From the cell containing the given text, extract its center point as (X, Y) coordinate. 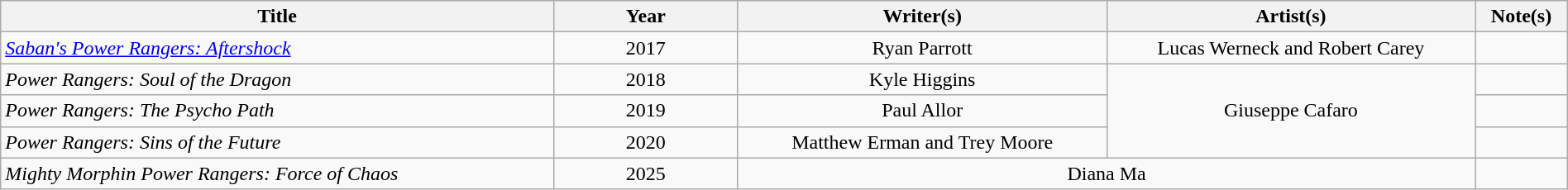
Ryan Parrott (922, 48)
2020 (645, 142)
Power Rangers: Soul of the Dragon (278, 79)
Power Rangers: The Psycho Path (278, 111)
Mighty Morphin Power Rangers: Force of Chaos (278, 173)
Kyle Higgins (922, 79)
Paul Allor (922, 111)
Saban's Power Rangers: Aftershock (278, 48)
Artist(s) (1291, 17)
Note(s) (1522, 17)
Matthew Erman and Trey Moore (922, 142)
2019 (645, 111)
Writer(s) (922, 17)
Giuseppe Cafaro (1291, 111)
2017 (645, 48)
2018 (645, 79)
Diana Ma (1107, 173)
Title (278, 17)
Power Rangers: Sins of the Future (278, 142)
Lucas Werneck and Robert Carey (1291, 48)
2025 (645, 173)
Year (645, 17)
